Search for the cell housing the specified text and yield its [x, y] center coordinate. 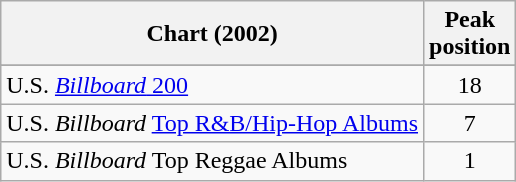
Peakposition [470, 34]
7 [470, 123]
U.S. Billboard Top Reggae Albums [212, 161]
18 [470, 85]
U.S. Billboard Top R&B/Hip-Hop Albums [212, 123]
U.S. Billboard 200 [212, 85]
1 [470, 161]
Chart (2002) [212, 34]
